Return [X, Y] of the center of cell containing provided text 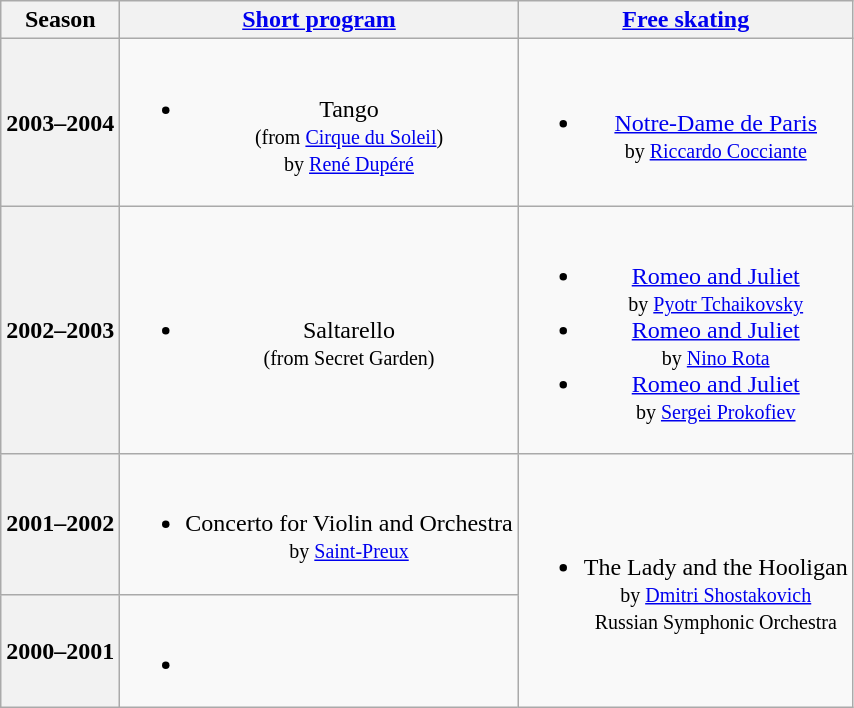
Season [60, 20]
Short program [319, 20]
2000–2001 [60, 650]
Notre-Dame de Paris by Riccardo Cocciante [686, 122]
2002–2003 [60, 330]
Romeo and Juliet by Pyotr Tchaikovsky Romeo and Juliet by Nino Rota Romeo and Juliet by Sergei Prokofiev [686, 330]
2001–2002 [60, 524]
2003–2004 [60, 122]
The Lady and the Hooligan by Dmitri Shostakovich Russian Symphonic Orchestra [686, 580]
Tango (from Cirque du Soleil) by René Dupéré [319, 122]
Free skating [686, 20]
Concerto for Violin and Orchestra by Saint-Preux [319, 524]
Saltarello (from Secret Garden) [319, 330]
